For the text-containing cell, return its midpoint in (x, y) coordinate format. 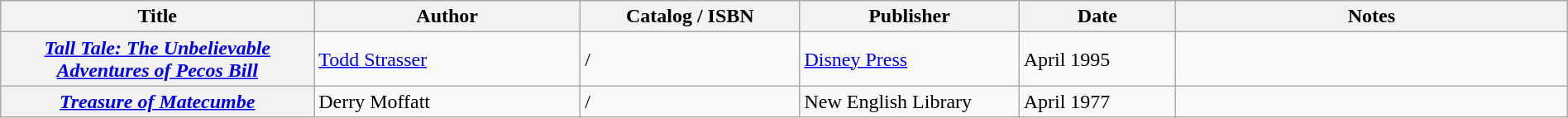
Disney Press (910, 59)
Derry Moffatt (447, 101)
Treasure of Matecumbe (157, 101)
New English Library (910, 101)
Todd Strasser (447, 59)
Notes (1372, 17)
April 1977 (1097, 101)
April 1995 (1097, 59)
Catalog / ISBN (690, 17)
Title (157, 17)
Tall Tale: The Unbelievable Adventures of Pecos Bill (157, 59)
Author (447, 17)
Publisher (910, 17)
Date (1097, 17)
